Find where the given text appears and provide that cell's center as [X, Y] coordinate. 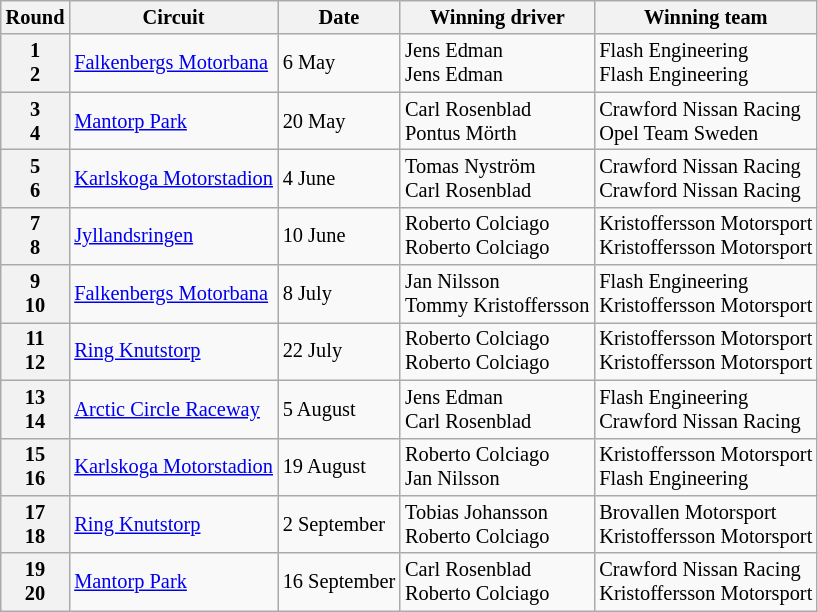
Flash EngineeringCrawford Nissan Racing [706, 409]
Crawford Nissan RacingKristoffersson Motorsport [706, 582]
Arctic Circle Raceway [173, 409]
78 [36, 236]
12 [36, 63]
Winning driver [497, 17]
56 [36, 178]
1314 [36, 409]
16 September [339, 582]
1112 [36, 351]
5 August [339, 409]
22 July [339, 351]
19 August [339, 467]
Brovallen MotorsportKristoffersson Motorsport [706, 524]
20 May [339, 121]
1718 [36, 524]
34 [36, 121]
Circuit [173, 17]
Flash EngineeringFlash Engineering [706, 63]
Crawford Nissan RacingCrawford Nissan Racing [706, 178]
6 May [339, 63]
1516 [36, 467]
Kristoffersson MotorsportFlash Engineering [706, 467]
Flash EngineeringKristoffersson Motorsport [706, 294]
Jens EdmanJens Edman [497, 63]
Carl RosenbladPontus Mörth [497, 121]
Date [339, 17]
Carl RosenbladRoberto Colciago [497, 582]
Roberto ColciagoJan Nilsson [497, 467]
Round [36, 17]
2 September [339, 524]
Jan NilssonTommy Kristoffersson [497, 294]
8 July [339, 294]
Tobias JohanssonRoberto Colciago [497, 524]
Winning team [706, 17]
10 June [339, 236]
Tomas NyströmCarl Rosenblad [497, 178]
Crawford Nissan RacingOpel Team Sweden [706, 121]
Jens EdmanCarl Rosenblad [497, 409]
910 [36, 294]
Jyllandsringen [173, 236]
4 June [339, 178]
1920 [36, 582]
